Determine the [x, y] coordinate at the center of the cell enclosing the given text.  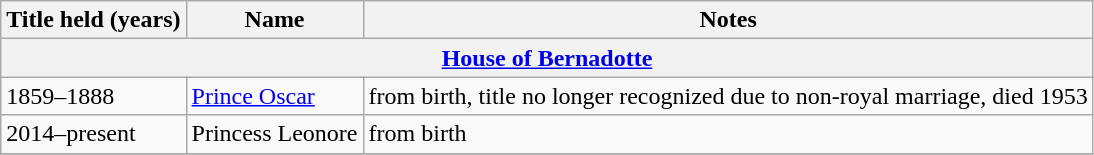
from birth [728, 134]
2014–present [94, 134]
Princess Leonore [274, 134]
Notes [728, 20]
from birth, title no longer recognized due to non-royal marriage, died 1953 [728, 96]
Name [274, 20]
House of Bernadotte [547, 58]
Title held (years) [94, 20]
1859–1888 [94, 96]
Prince Oscar [274, 96]
